Find where the given text appears and provide that cell's center as [X, Y] coordinate. 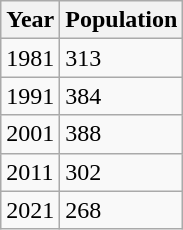
1981 [30, 58]
2021 [30, 210]
2001 [30, 134]
2011 [30, 172]
1991 [30, 96]
Year [30, 20]
Population [122, 20]
384 [122, 96]
268 [122, 210]
302 [122, 172]
388 [122, 134]
313 [122, 58]
